Detect which cell encompasses the target text, then output its (X, Y) center coordinate. 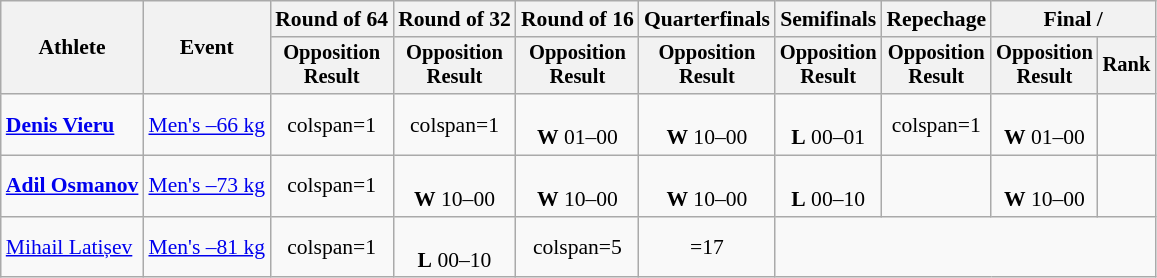
Event (206, 48)
Final / (1073, 19)
colspan=5 (578, 248)
Men's –73 kg (206, 186)
Adil Osmanov (72, 186)
Repechage (936, 19)
Round of 32 (454, 19)
Men's –66 kg (206, 124)
=17 (707, 248)
L 00–01 (828, 124)
Denis Vieru (72, 124)
Men's –81 kg (206, 248)
Mihail Latișev (72, 248)
Semifinals (828, 19)
Round of 16 (578, 19)
Athlete (72, 48)
Round of 64 (332, 19)
Quarterfinals (707, 19)
Rank (1127, 66)
